Return the [x, y] coordinate for the center point of the cell that contains the specified text.  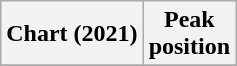
Chart (2021) [72, 34]
Peakposition [189, 34]
